For the text-containing cell, return its midpoint in (x, y) coordinate format. 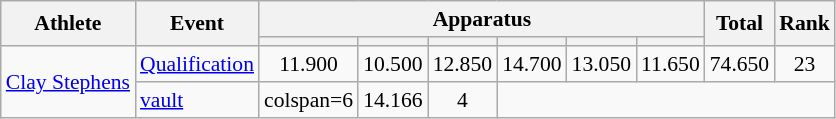
Rank (804, 24)
10.500 (392, 64)
14.166 (392, 100)
14.700 (532, 64)
Qualification (197, 64)
11.650 (670, 64)
Clay Stephens (68, 82)
13.050 (602, 64)
11.900 (308, 64)
74.650 (740, 64)
Apparatus (482, 19)
4 (462, 100)
Total (740, 24)
12.850 (462, 64)
Athlete (68, 24)
colspan=6 (308, 100)
23 (804, 64)
vault (197, 100)
Event (197, 24)
